Provide the [x, y] coordinate of the cell's center where the given text is located.  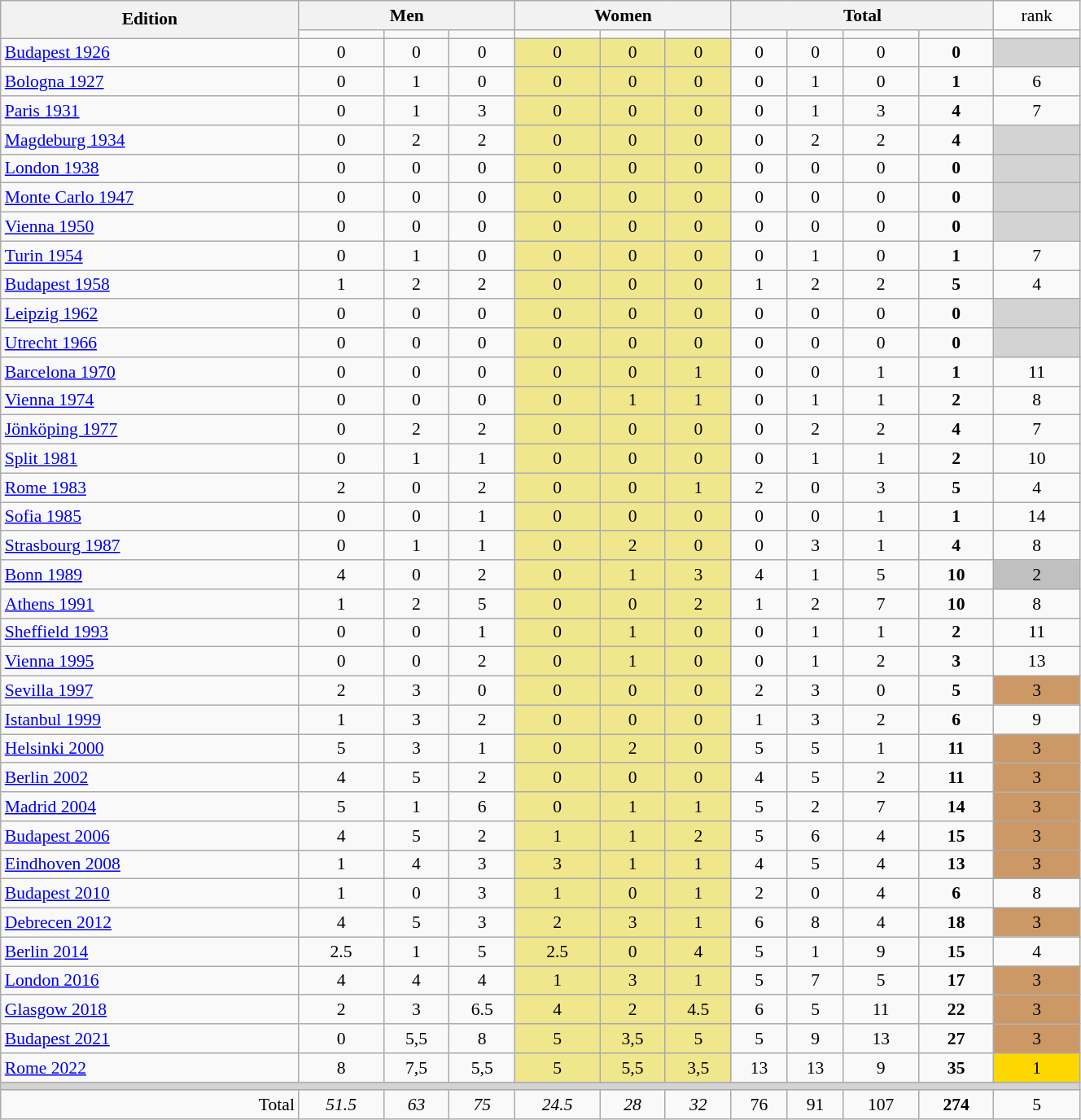
Budapest 1926 [150, 53]
Vienna 1950 [150, 227]
32 [698, 1105]
Berlin 2014 [150, 952]
Leipzig 1962 [150, 314]
6.5 [482, 1010]
Women [624, 15]
Edition [150, 20]
London 2016 [150, 981]
Turin 1954 [150, 256]
Budapest 1958 [150, 285]
Utrecht 1966 [150, 343]
Budapest 2006 [150, 836]
Vienna 1974 [150, 400]
Rome 1983 [150, 488]
Helsinki 2000 [150, 749]
107 [881, 1105]
63 [417, 1105]
Bonn 1989 [150, 575]
Jönköping 1977 [150, 430]
Madrid 2004 [150, 807]
Debrecen 2012 [150, 923]
Sevilla 1997 [150, 691]
75 [482, 1105]
Paris 1931 [150, 111]
Budapest 2021 [150, 1039]
Eindhoven 2008 [150, 864]
Budapest 2010 [150, 894]
Rome 2022 [150, 1068]
17 [956, 981]
London 1938 [150, 168]
18 [956, 923]
Bologna 1927 [150, 82]
Vienna 1995 [150, 662]
7,5 [417, 1068]
4.5 [698, 1010]
Sofia 1985 [150, 517]
Monte Carlo 1947 [150, 198]
35 [956, 1068]
Athens 1991 [150, 604]
28 [633, 1105]
Sheffield 1993 [150, 632]
Istanbul 1999 [150, 720]
Strasbourg 1987 [150, 546]
274 [956, 1105]
Barcelona 1970 [150, 372]
24.5 [558, 1105]
91 [816, 1105]
51.5 [341, 1105]
27 [956, 1039]
Magdeburg 1934 [150, 140]
Men [407, 15]
Berlin 2002 [150, 778]
rank [1037, 15]
22 [956, 1010]
76 [759, 1105]
Glasgow 2018 [150, 1010]
Split 1981 [150, 459]
